Pinpoint the cell where the given text exists, returning its [X, Y] midpoint coordinate. 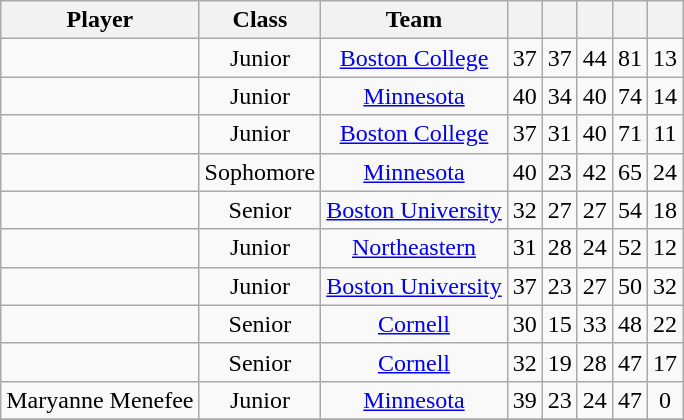
17 [664, 362]
39 [524, 400]
19 [560, 362]
74 [630, 96]
48 [630, 324]
Class [260, 20]
42 [594, 172]
54 [630, 210]
22 [664, 324]
71 [630, 134]
30 [524, 324]
Sophomore [260, 172]
13 [664, 58]
Northeastern [414, 248]
Player [100, 20]
65 [630, 172]
52 [630, 248]
14 [664, 96]
11 [664, 134]
34 [560, 96]
0 [664, 400]
Team [414, 20]
18 [664, 210]
15 [560, 324]
44 [594, 58]
50 [630, 286]
12 [664, 248]
81 [630, 58]
33 [594, 324]
Maryanne Menefee [100, 400]
